Scan for the cell matching the given text and deliver its [x, y] coordinate at center. 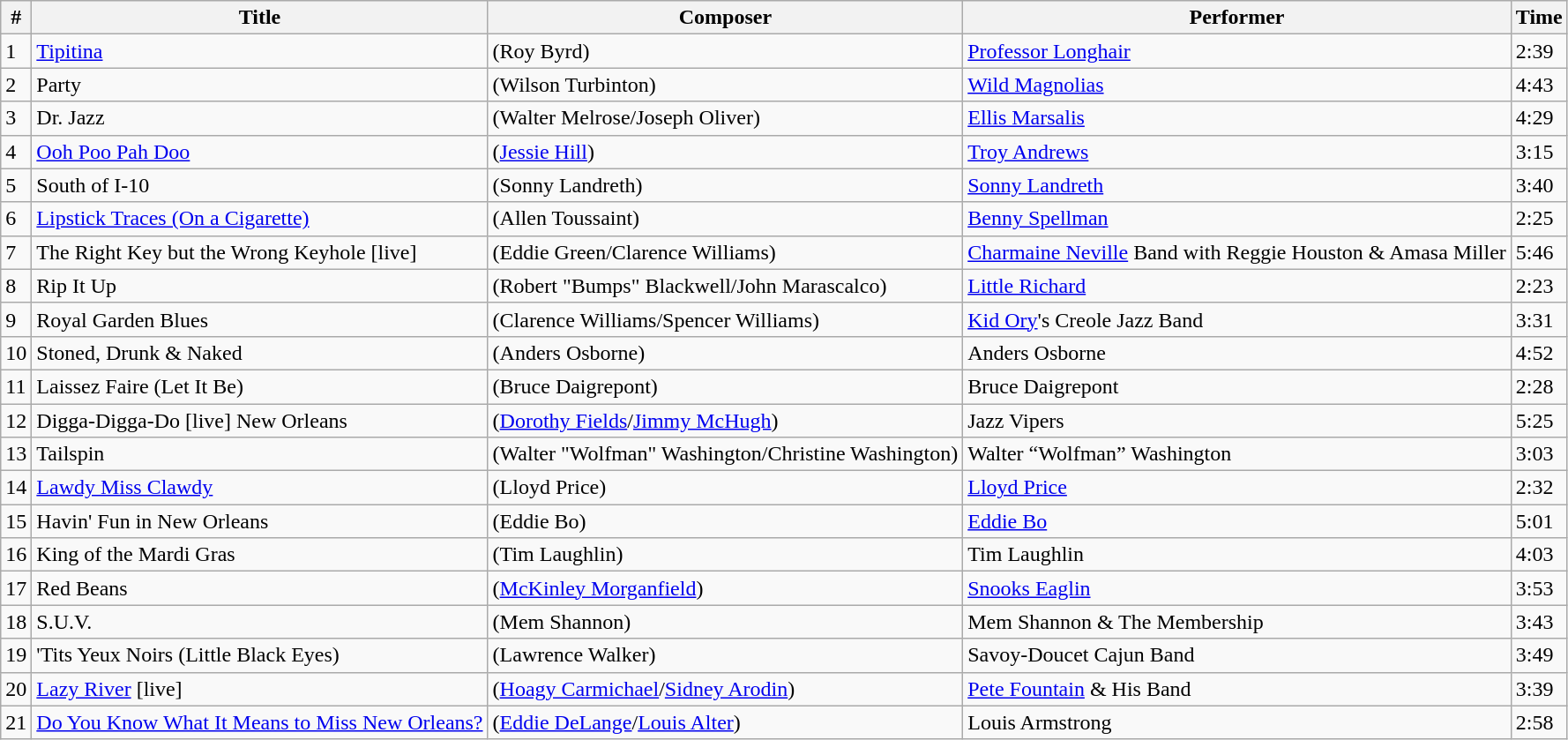
Havin' Fun in New Orleans [259, 521]
Performer [1237, 18]
11 [16, 386]
Time [1539, 18]
Tim Laughlin [1237, 555]
3:39 [1539, 689]
Do You Know What It Means to Miss New Orleans? [259, 722]
(Bruce Daigrepont) [725, 386]
Red Beans [259, 588]
South of I-10 [259, 185]
(Allen Toussaint) [725, 219]
3:03 [1539, 454]
Ooh Poo Pah Doo [259, 152]
4:03 [1539, 555]
Digga-Digga-Do [live] New Orleans [259, 421]
5:01 [1539, 521]
(Eddie Green/Clarence Williams) [725, 252]
Charmaine Neville Band with Reggie Houston & Amasa Miller [1237, 252]
7 [16, 252]
2 [16, 85]
Lazy River [live] [259, 689]
2:25 [1539, 219]
5:46 [1539, 252]
'Tits Yeux Noirs (Little Black Eyes) [259, 655]
3:43 [1539, 622]
5:25 [1539, 421]
(Jessie Hill) [725, 152]
(Lloyd Price) [725, 488]
(Dorothy Fields/Jimmy McHugh) [725, 421]
(McKinley Morganfield) [725, 588]
3:15 [1539, 152]
12 [16, 421]
10 [16, 353]
4:52 [1539, 353]
Ellis Marsalis [1237, 118]
Title [259, 18]
Composer [725, 18]
(Wilson Turbinton) [725, 85]
Snooks Eaglin [1237, 588]
Laissez Faire (Let It Be) [259, 386]
16 [16, 555]
Tailspin [259, 454]
(Robert "Bumps" Blackwell/John Marascalco) [725, 286]
(Lawrence Walker) [725, 655]
17 [16, 588]
# [16, 18]
8 [16, 286]
Mem Shannon & The Membership [1237, 622]
The Right Key but the Wrong Keyhole [live] [259, 252]
Sonny Landreth [1237, 185]
3:31 [1539, 319]
5 [16, 185]
(Mem Shannon) [725, 622]
9 [16, 319]
Jazz Vipers [1237, 421]
(Walter "Wolfman" Washington/Christine Washington) [725, 454]
(Walter Melrose/Joseph Oliver) [725, 118]
4:29 [1539, 118]
Savoy-Doucet Cajun Band [1237, 655]
3 [16, 118]
3:53 [1539, 588]
Anders Osborne [1237, 353]
Kid Ory's Creole Jazz Band [1237, 319]
Rip It Up [259, 286]
Party [259, 85]
Benny Spellman [1237, 219]
1 [16, 51]
(Eddie Bo) [725, 521]
(Clarence Williams/Spencer Williams) [725, 319]
Wild Magnolias [1237, 85]
(Tim Laughlin) [725, 555]
21 [16, 722]
Little Richard [1237, 286]
(Sonny Landreth) [725, 185]
Troy Andrews [1237, 152]
15 [16, 521]
Eddie Bo [1237, 521]
2:39 [1539, 51]
(Anders Osborne) [725, 353]
2:23 [1539, 286]
Bruce Daigrepont [1237, 386]
6 [16, 219]
(Eddie DeLange/Louis Alter) [725, 722]
Stoned, Drunk & Naked [259, 353]
18 [16, 622]
Walter “Wolfman” Washington [1237, 454]
3:40 [1539, 185]
14 [16, 488]
Royal Garden Blues [259, 319]
Professor Longhair [1237, 51]
Dr. Jazz [259, 118]
Tipitina [259, 51]
2:32 [1539, 488]
2:58 [1539, 722]
S.U.V. [259, 622]
Pete Fountain & His Band [1237, 689]
Lloyd Price [1237, 488]
(Hoagy Carmichael/Sidney Arodin) [725, 689]
4:43 [1539, 85]
Lawdy Miss Clawdy [259, 488]
Lipstick Traces (On a Cigarette) [259, 219]
Louis Armstrong [1237, 722]
13 [16, 454]
19 [16, 655]
King of the Mardi Gras [259, 555]
(Roy Byrd) [725, 51]
4 [16, 152]
3:49 [1539, 655]
20 [16, 689]
2:28 [1539, 386]
